Scan for the cell matching the given text and deliver its [x, y] coordinate at center. 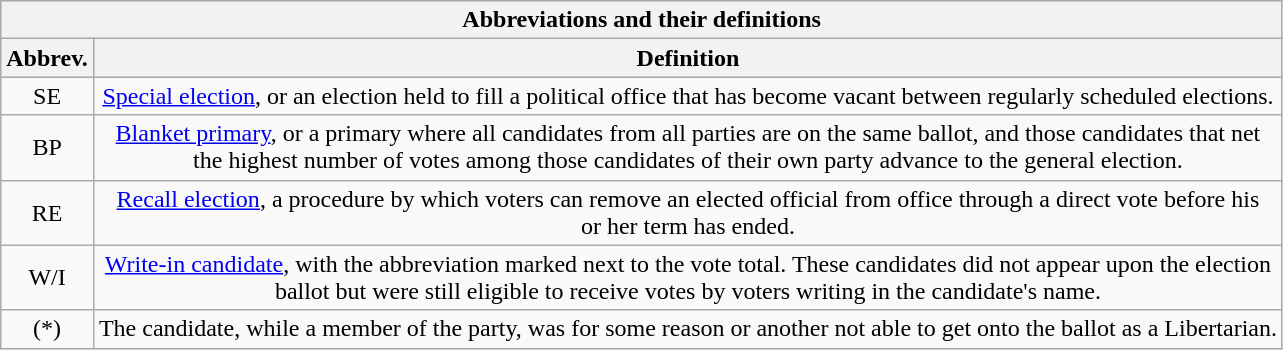
The candidate, while a member of the party, was for some reason or another not able to get onto the ballot as a Libertarian. [688, 329]
Definition [688, 58]
Abbreviations and their definitions [642, 20]
Special election, or an election held to fill a political office that has become vacant between regularly scheduled elections. [688, 96]
BP [48, 148]
(*) [48, 329]
W/I [48, 278]
Abbrev. [48, 58]
RE [48, 212]
Recall election, a procedure by which voters can remove an elected official from office through a direct vote before his or her term has ended. [688, 212]
SE [48, 96]
